Capture the cell that displays the provided text and extract its (x, y) central coordinate. 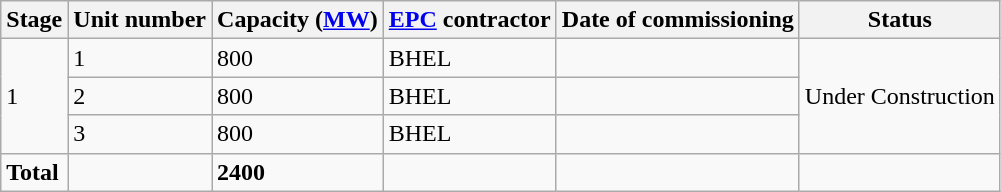
EPC contractor (470, 20)
Under Construction (900, 96)
3 (140, 134)
2 (140, 96)
2400 (298, 172)
Total (34, 172)
Stage (34, 20)
Capacity (MW) (298, 20)
Status (900, 20)
Unit number (140, 20)
Date of commissioning (678, 20)
